Pinpoint the cell where the given text exists, returning its [X, Y] midpoint coordinate. 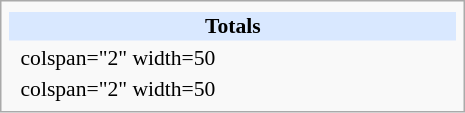
Totals [232, 26]
